Capture the cell that displays the provided text and extract its (X, Y) central coordinate. 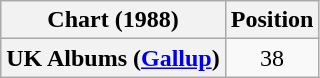
38 (272, 58)
Chart (1988) (113, 20)
UK Albums (Gallup) (113, 58)
Position (272, 20)
